Return (x, y) of the center of cell containing provided text 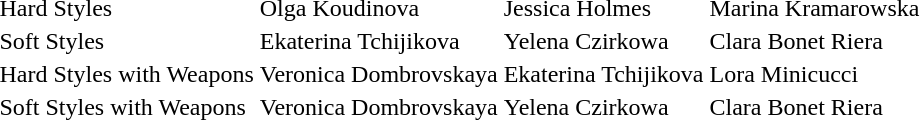
Yelena Czirkowa (604, 41)
Veronica Dombrovskaya (378, 74)
